Detect which cell encompasses the target text, then output its [X, Y] center coordinate. 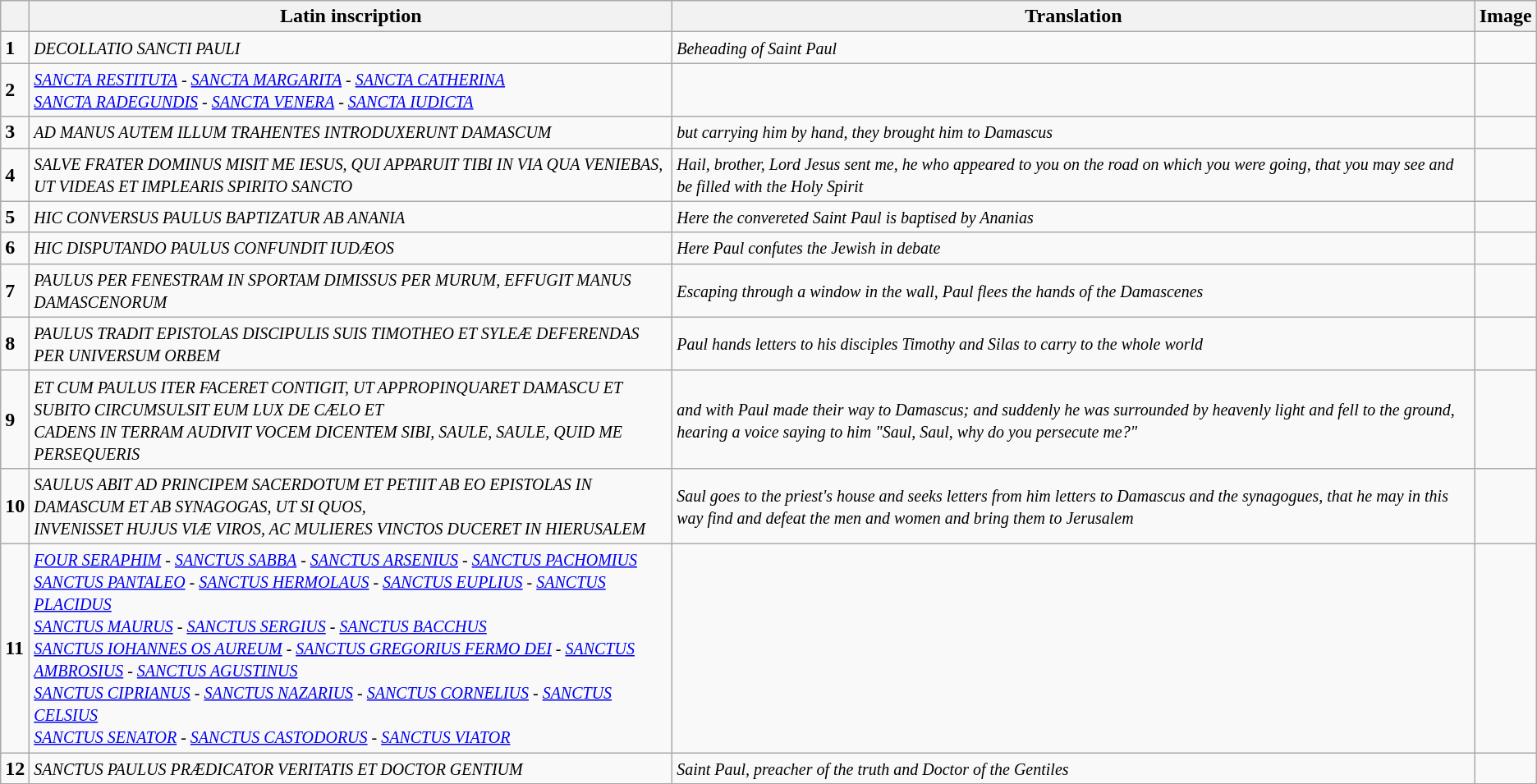
5 [15, 217]
Hail, brother, Lord Jesus sent me, he who appeared to you on the road on which you were going, that you may see and be filled with the Holy Spirit [1074, 174]
PAULUS PER FENESTRAM IN SPORTAM DIMISSUS PER MURUM, EFFUGIT MANUS DAMASCENORUM [351, 291]
HIC CONVERSUS PAULUS BAPTIZATUR AB ANANIA [351, 217]
Translation [1074, 16]
12 [15, 768]
Beheading of Saint Paul [1074, 48]
3 [15, 132]
AD MANUS AUTEM ILLUM TRAHENTES INTRODUXERUNT DAMASCUM [351, 132]
SANCTA RESTITUTA - SANCTA MARGARITA - SANCTA CATHERINA SANCTA RADEGUNDIS - SANCTA VENERA - SANCTA IUDICTA [351, 90]
Latin inscription [351, 16]
SALVE FRATER DOMINUS MISIT ME IESUS, QUI APPARUIT TIBI IN VIA QUA VENIEBAS, UT VIDEAS ET IMPLEARIS SPIRITO SANCTO [351, 174]
1 [15, 48]
Escaping through a window in the wall, Paul flees the hands of the Damascenes [1074, 291]
but carrying him by hand, they brought him to Damascus [1074, 132]
7 [15, 291]
SANCTUS PAULUS PRÆDICATOR VERITATIS ET DOCTOR GENTIUM [351, 768]
Here the convereted Saint Paul is baptised by Ananias [1074, 217]
Here Paul confutes the Jewish in debate [1074, 248]
Saint Paul, preacher of the truth and Doctor of the Gentiles [1074, 768]
11 [15, 648]
6 [15, 248]
Image [1506, 16]
PAULUS TRADIT EPISTOLAS DISCIPULIS SUIS TIMOTHEO ET SYLEÆ DEFERENDAS PER UNIVERSUM ORBEM [351, 343]
8 [15, 343]
2 [15, 90]
10 [15, 506]
Paul hands letters to his disciples Timothy and Silas to carry to the whole world [1074, 343]
DECOLLATIO SANCTI PAULI [351, 48]
9 [15, 419]
4 [15, 174]
HIC DISPUTANDO PAULUS CONFUNDIT IUDÆOS [351, 248]
